Search for the cell housing the specified text and yield its [x, y] center coordinate. 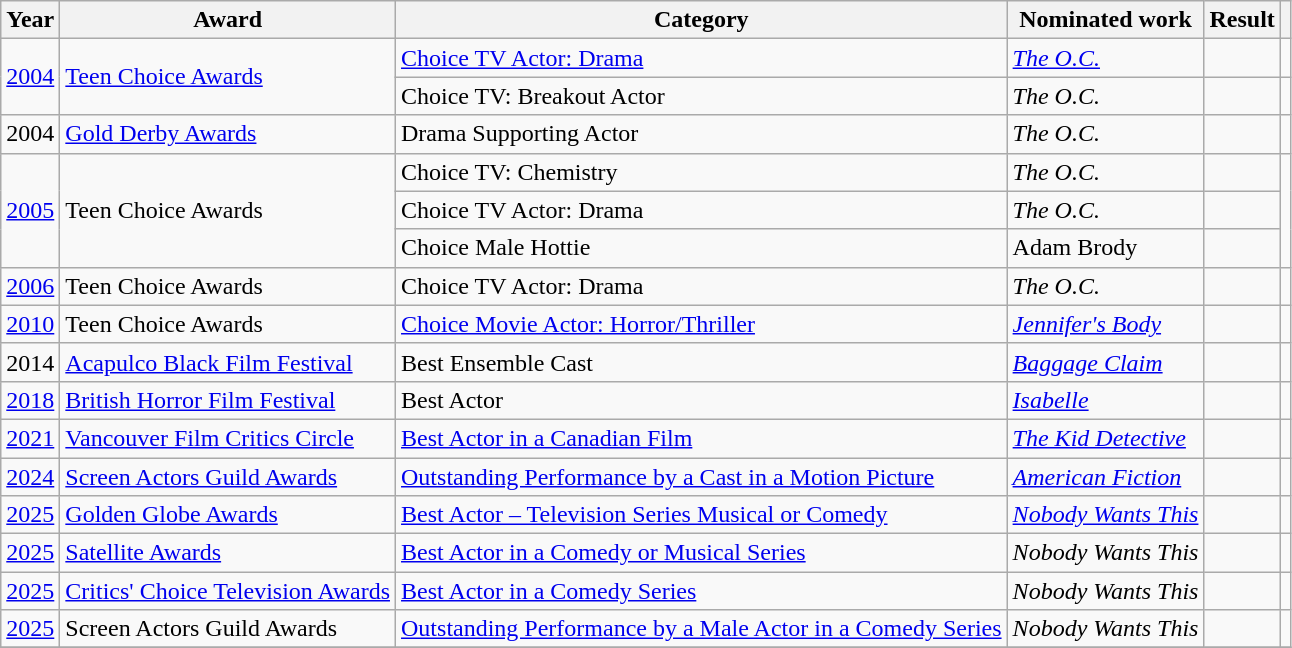
2010 [30, 324]
2005 [30, 210]
Award [228, 20]
2021 [30, 438]
Category [702, 20]
Best Actor in a Comedy Series [702, 591]
Critics' Choice Television Awards [228, 591]
Nominated work [1106, 20]
Best Actor in a Comedy or Musical Series [702, 553]
Best Actor [702, 400]
2018 [30, 400]
Jennifer's Body [1106, 324]
American Fiction [1106, 477]
Satellite Awards [228, 553]
2006 [30, 286]
Choice TV: Chemistry [702, 172]
2014 [30, 362]
British Horror Film Festival [228, 400]
Best Actor in a Canadian Film [702, 438]
2024 [30, 477]
The Kid Detective [1106, 438]
Baggage Claim [1106, 362]
Vancouver Film Critics Circle [228, 438]
Choice TV: Breakout Actor [702, 96]
Adam Brody [1106, 248]
Gold Derby Awards [228, 134]
Best Ensemble Cast [702, 362]
Golden Globe Awards [228, 515]
Choice Male Hottie [702, 248]
Result [1242, 20]
Outstanding Performance by a Male Actor in a Comedy Series [702, 629]
Outstanding Performance by a Cast in a Motion Picture [702, 477]
Choice Movie Actor: Horror/Thriller [702, 324]
Isabelle [1106, 400]
Acapulco Black Film Festival [228, 362]
Drama Supporting Actor [702, 134]
Best Actor – Television Series Musical or Comedy [702, 515]
Year [30, 20]
